From the cell containing the given text, extract its center point as (X, Y) coordinate. 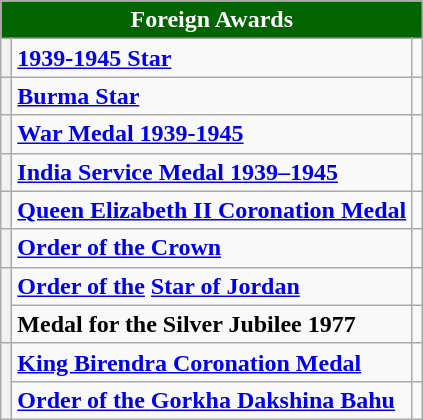
Order of the Star of Jordan (212, 286)
Order of the Crown (212, 248)
King Birendra Coronation Medal (212, 362)
1939-1945 Star (212, 58)
Queen Elizabeth II Coronation Medal (212, 210)
India Service Medal 1939–1945 (212, 172)
War Medal 1939-1945 (212, 134)
Order of the Gorkha Dakshina Bahu (212, 400)
Medal for the Silver Jubilee 1977 (212, 324)
Burma Star (212, 96)
Foreign Awards (212, 20)
